Pinpoint the cell where the given text exists, returning its [X, Y] midpoint coordinate. 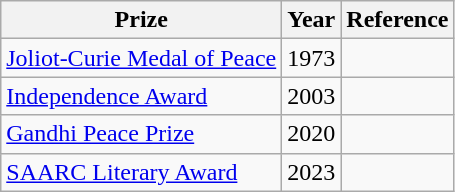
Reference [398, 20]
2003 [312, 96]
2020 [312, 134]
Independence Award [142, 96]
Year [312, 20]
SAARC Literary Award [142, 172]
1973 [312, 58]
Gandhi Peace Prize [142, 134]
2023 [312, 172]
Joliot-Curie Medal of Peace [142, 58]
Prize [142, 20]
